Find where the given text appears and provide that cell's center as (X, Y) coordinate. 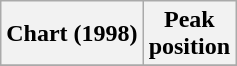
Peakposition (189, 34)
Chart (1998) (72, 34)
